For the text-containing cell, return its midpoint in (X, Y) coordinate format. 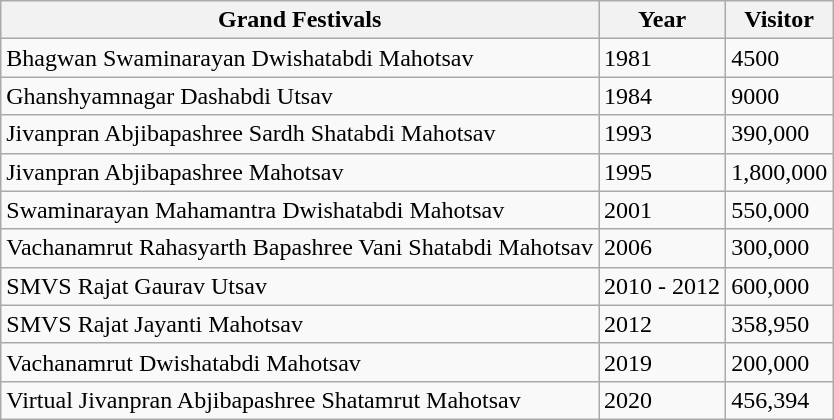
Swaminarayan Mahamantra Dwishatabdi Mahotsav (300, 210)
1993 (662, 134)
Year (662, 20)
358,950 (780, 324)
2006 (662, 248)
Vachanamrut Rahasyarth Bapashree Vani Shatabdi Mahotsav (300, 248)
SMVS Rajat Gaurav Utsav (300, 286)
390,000 (780, 134)
Virtual Jivanpran Abjibapashree Shatamrut Mahotsav (300, 400)
300,000 (780, 248)
2010 - 2012 (662, 286)
1995 (662, 172)
1984 (662, 96)
2001 (662, 210)
SMVS Rajat Jayanti Mahotsav (300, 324)
456,394 (780, 400)
9000 (780, 96)
Grand Festivals (300, 20)
1981 (662, 58)
4500 (780, 58)
550,000 (780, 210)
200,000 (780, 362)
2012 (662, 324)
2020 (662, 400)
2019 (662, 362)
1,800,000 (780, 172)
Bhagwan Swaminarayan Dwishatabdi Mahotsav (300, 58)
Ghanshyamnagar Dashabdi Utsav (300, 96)
Vachanamrut Dwishatabdi Mahotsav (300, 362)
600,000 (780, 286)
Jivanpran Abjibapashree Mahotsav (300, 172)
Visitor (780, 20)
Jivanpran Abjibapashree Sardh Shatabdi Mahotsav (300, 134)
